Provide the [x, y] coordinate of the cell's center where the given text is located.  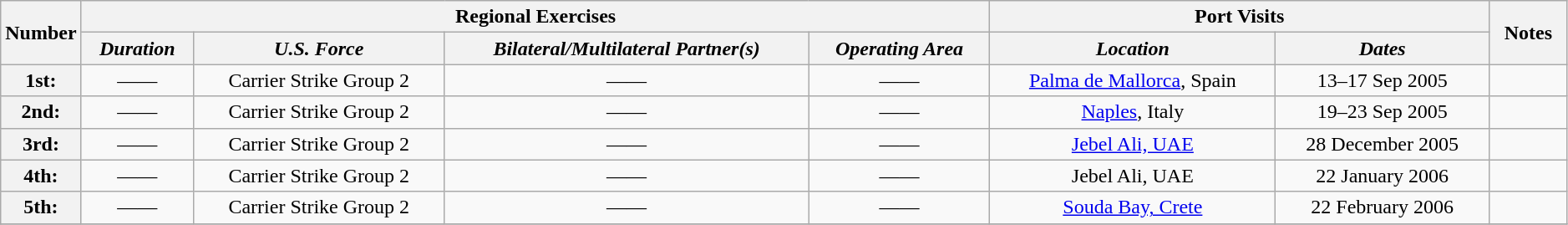
Regional Exercises [535, 17]
Operating Area [899, 49]
2nd: [41, 112]
U.S. Force [319, 49]
Bilateral/Multilateral Partner(s) [627, 49]
Naples, Italy [1133, 112]
Souda Bay, Crete [1133, 207]
28 December 2005 [1383, 144]
19–23 Sep 2005 [1383, 112]
Number [41, 33]
22 January 2006 [1383, 176]
Notes [1529, 33]
Port Visits [1240, 17]
13–17 Sep 2005 [1383, 80]
Palma de Mallorca, Spain [1133, 80]
22 February 2006 [1383, 207]
Duration [137, 49]
4th: [41, 176]
1st: [41, 80]
3rd: [41, 144]
Dates [1383, 49]
5th: [41, 207]
Location [1133, 49]
